Provide the (X, Y) coordinate of the cell's center where the given text is located.  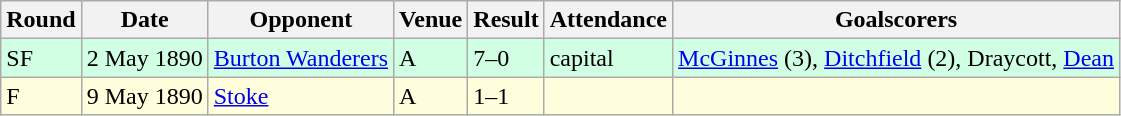
Burton Wanderers (300, 58)
Venue (431, 20)
Goalscorers (896, 20)
1–1 (506, 96)
Opponent (300, 20)
Stoke (300, 96)
SF (41, 58)
Result (506, 20)
F (41, 96)
McGinnes (3), Ditchfield (2), Draycott, Dean (896, 58)
9 May 1890 (144, 96)
Attendance (608, 20)
capital (608, 58)
7–0 (506, 58)
2 May 1890 (144, 58)
Round (41, 20)
Date (144, 20)
